Output the [X, Y] coordinate of the center of the cell containing the given text.  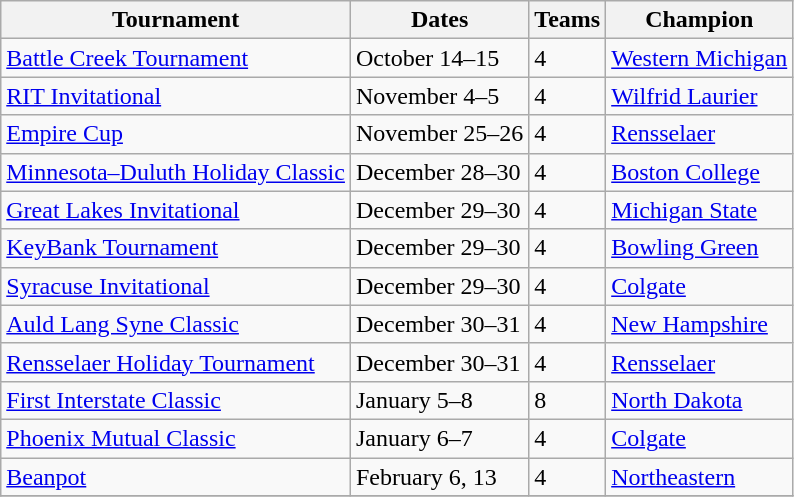
Empire Cup [176, 134]
November 25–26 [439, 134]
Dates [439, 20]
January 5–8 [439, 400]
Michigan State [700, 210]
Tournament [176, 20]
Teams [568, 20]
November 4–5 [439, 96]
February 6, 13 [439, 477]
December 28–30 [439, 172]
Syracuse Invitational [176, 286]
First Interstate Classic [176, 400]
KeyBank Tournament [176, 248]
Champion [700, 20]
8 [568, 400]
October 14–15 [439, 58]
Boston College [700, 172]
North Dakota [700, 400]
Wilfrid Laurier [700, 96]
Northeastern [700, 477]
Phoenix Mutual Classic [176, 438]
Western Michigan [700, 58]
Bowling Green [700, 248]
Battle Creek Tournament [176, 58]
Beanpot [176, 477]
Great Lakes Invitational [176, 210]
Auld Lang Syne Classic [176, 324]
January 6–7 [439, 438]
New Hampshire [700, 324]
Rensselaer Holiday Tournament [176, 362]
Minnesota–Duluth Holiday Classic [176, 172]
RIT Invitational [176, 96]
